From the cell containing the given text, extract its center point as (X, Y) coordinate. 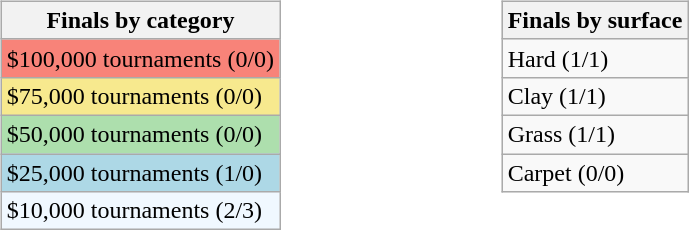
Carpet (0/0) (595, 173)
$75,000 tournaments (0/0) (140, 96)
Finals by surface (595, 20)
Grass (1/1) (595, 134)
$50,000 tournaments (0/0) (140, 134)
$25,000 tournaments (1/0) (140, 173)
Clay (1/1) (595, 96)
Hard (1/1) (595, 58)
Finals by category (140, 20)
$10,000 tournaments (2/3) (140, 211)
$100,000 tournaments (0/0) (140, 58)
